Search for the cell housing the specified text and yield its (x, y) center coordinate. 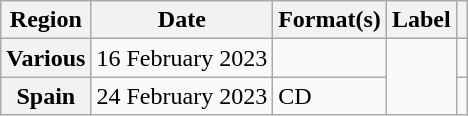
24 February 2023 (182, 96)
CD (330, 96)
Format(s) (330, 20)
16 February 2023 (182, 58)
Label (421, 20)
Spain (46, 96)
Various (46, 58)
Date (182, 20)
Region (46, 20)
